Provide the (X, Y) coordinate of the cell's center where the given text is located.  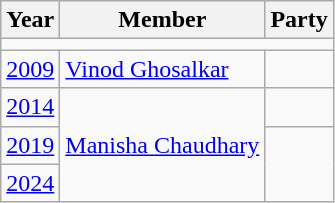
2024 (30, 183)
Year (30, 20)
Party (299, 20)
2009 (30, 69)
2014 (30, 107)
2019 (30, 145)
Member (162, 20)
Vinod Ghosalkar (162, 69)
Manisha Chaudhary (162, 145)
